Return [X, Y] of the center of cell containing provided text 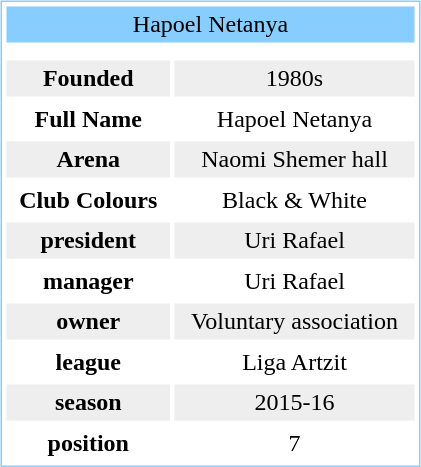
position [88, 443]
Black & White [294, 200]
Voluntary association [294, 322]
1980s [294, 78]
Club Colours [88, 200]
manager [88, 281]
Full Name [88, 119]
Arena [88, 160]
Liga Artzit [294, 362]
president [88, 240]
7 [294, 443]
season [88, 402]
Naomi Shemer hall [294, 160]
Founded [88, 78]
owner [88, 322]
2015-16 [294, 402]
league [88, 362]
